Scan for the cell matching the given text and deliver its [X, Y] coordinate at center. 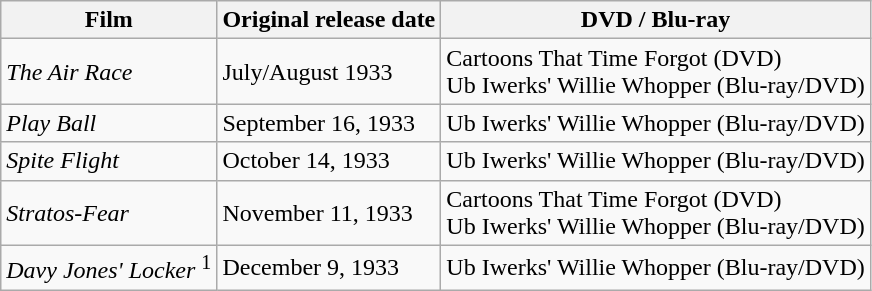
September 16, 1933 [329, 123]
Davy Jones' Locker 1 [109, 268]
DVD / Blu-ray [656, 20]
July/August 1933 [329, 72]
November 11, 1933 [329, 212]
December 9, 1933 [329, 268]
Spite Flight [109, 161]
Stratos-Fear [109, 212]
The Air Race [109, 72]
Original release date [329, 20]
Play Ball [109, 123]
Film [109, 20]
October 14, 1933 [329, 161]
